Search for the cell housing the specified text and yield its (x, y) center coordinate. 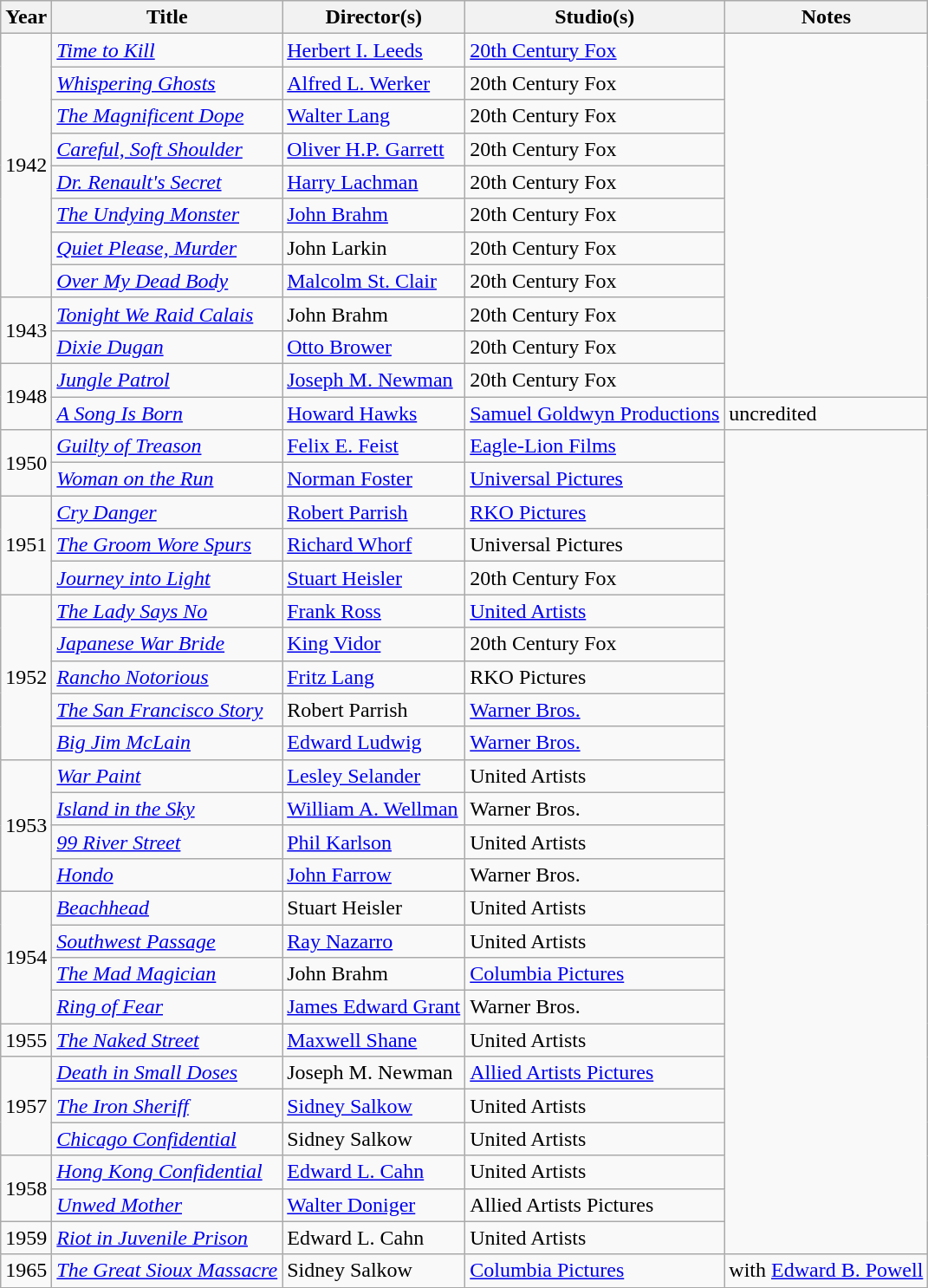
Herbert I. Leeds (374, 50)
with Edward B. Powell (827, 1271)
Director(s) (374, 17)
Alfred L. Werker (374, 83)
1942 (26, 166)
Big Jim McLain (167, 743)
Walter Doniger (374, 1205)
Hong Kong Confidential (167, 1172)
1943 (26, 330)
Tonight We Raid Calais (167, 314)
Death in Small Doses (167, 1073)
uncredited (827, 413)
Title (167, 17)
1950 (26, 463)
Phil Karlson (374, 842)
Felix E. Feist (374, 446)
Chicago Confidential (167, 1139)
Over My Dead Body (167, 281)
John Farrow (374, 875)
Fritz Lang (374, 677)
Eagle-Lion Films (594, 446)
Ray Nazarro (374, 940)
Oliver H.P. Garrett (374, 149)
John Larkin (374, 248)
The Magnificent Dope (167, 116)
Whispering Ghosts (167, 83)
Quiet Please, Murder (167, 248)
Japanese War Bride (167, 644)
The Great Sioux Massacre (167, 1271)
Jungle Patrol (167, 380)
Malcolm St. Clair (374, 281)
1952 (26, 677)
1948 (26, 396)
Samuel Goldwyn Productions (594, 413)
Lesley Selander (374, 776)
Southwest Passage (167, 940)
The Mad Magician (167, 974)
Norman Foster (374, 479)
A Song Is Born (167, 413)
Otto Brower (374, 347)
Journey into Light (167, 578)
The Lady Says No (167, 611)
The San Francisco Story (167, 710)
Island in the Sky (167, 809)
The Naked Street (167, 1040)
Cry Danger (167, 512)
1965 (26, 1271)
99 River Street (167, 842)
Beachhead (167, 907)
1957 (26, 1106)
Woman on the Run (167, 479)
James Edward Grant (374, 1007)
Dr. Renault's Secret (167, 182)
1951 (26, 545)
1954 (26, 957)
Richard Whorf (374, 545)
Harry Lachman (374, 182)
Riot in Juvenile Prison (167, 1238)
Howard Hawks (374, 413)
Maxwell Shane (374, 1040)
1958 (26, 1188)
1959 (26, 1238)
Notes (827, 17)
Frank Ross (374, 611)
Careful, Soft Shoulder (167, 149)
Rancho Notorious (167, 677)
William A. Wellman (374, 809)
The Groom Wore Spurs (167, 545)
Edward Ludwig (374, 743)
War Paint (167, 776)
Hondo (167, 875)
King Vidor (374, 644)
The Undying Monster (167, 215)
Time to Kill (167, 50)
Studio(s) (594, 17)
1953 (26, 825)
Year (26, 17)
Dixie Dugan (167, 347)
The Iron Sheriff (167, 1106)
1955 (26, 1040)
Guilty of Treason (167, 446)
Unwed Mother (167, 1205)
Walter Lang (374, 116)
Ring of Fear (167, 1007)
